Return the (X, Y) coordinate for the center point of the cell that contains the specified text.  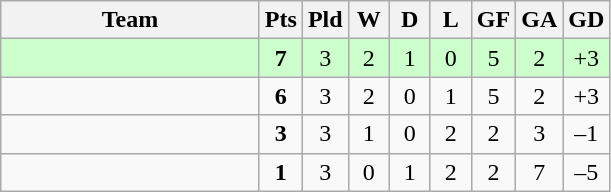
–5 (586, 172)
–1 (586, 134)
Pld (325, 20)
L (450, 20)
6 (280, 96)
W (368, 20)
D (410, 20)
GD (586, 20)
GF (493, 20)
GA (540, 20)
Pts (280, 20)
Team (130, 20)
